Search for the cell housing the specified text and yield its [x, y] center coordinate. 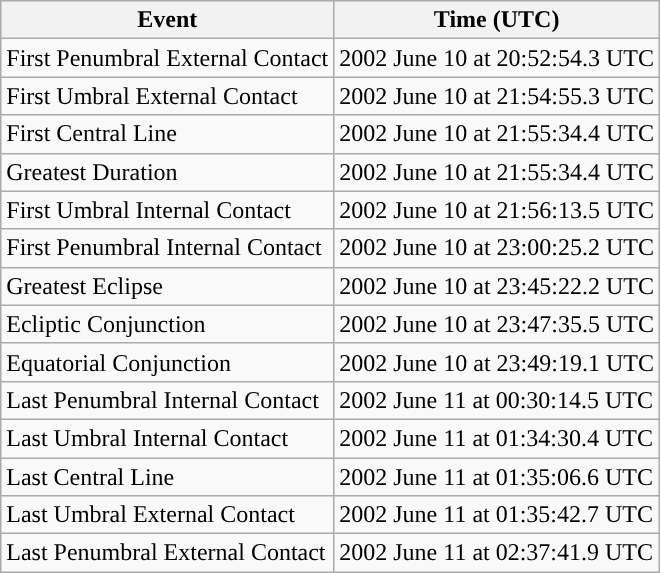
2002 June 11 at 01:34:30.4 UTC [497, 438]
2002 June 10 at 23:45:22.2 UTC [497, 286]
2002 June 10 at 23:49:19.1 UTC [497, 362]
Time (UTC) [497, 20]
First Penumbral Internal Contact [168, 248]
2002 June 11 at 01:35:42.7 UTC [497, 515]
Equatorial Conjunction [168, 362]
2002 June 10 at 23:00:25.2 UTC [497, 248]
2002 June 11 at 00:30:14.5 UTC [497, 400]
2002 June 10 at 21:54:55.3 UTC [497, 96]
First Umbral Internal Contact [168, 210]
2002 June 10 at 21:56:13.5 UTC [497, 210]
Last Central Line [168, 477]
First Central Line [168, 134]
First Umbral External Contact [168, 96]
2002 June 11 at 02:37:41.9 UTC [497, 553]
2002 June 10 at 20:52:54.3 UTC [497, 58]
Ecliptic Conjunction [168, 324]
Last Penumbral External Contact [168, 553]
Last Umbral Internal Contact [168, 438]
Greatest Eclipse [168, 286]
2002 June 11 at 01:35:06.6 UTC [497, 477]
2002 June 10 at 23:47:35.5 UTC [497, 324]
Last Umbral External Contact [168, 515]
Last Penumbral Internal Contact [168, 400]
Event [168, 20]
First Penumbral External Contact [168, 58]
Greatest Duration [168, 172]
